Pinpoint the cell where the given text exists, returning its [X, Y] midpoint coordinate. 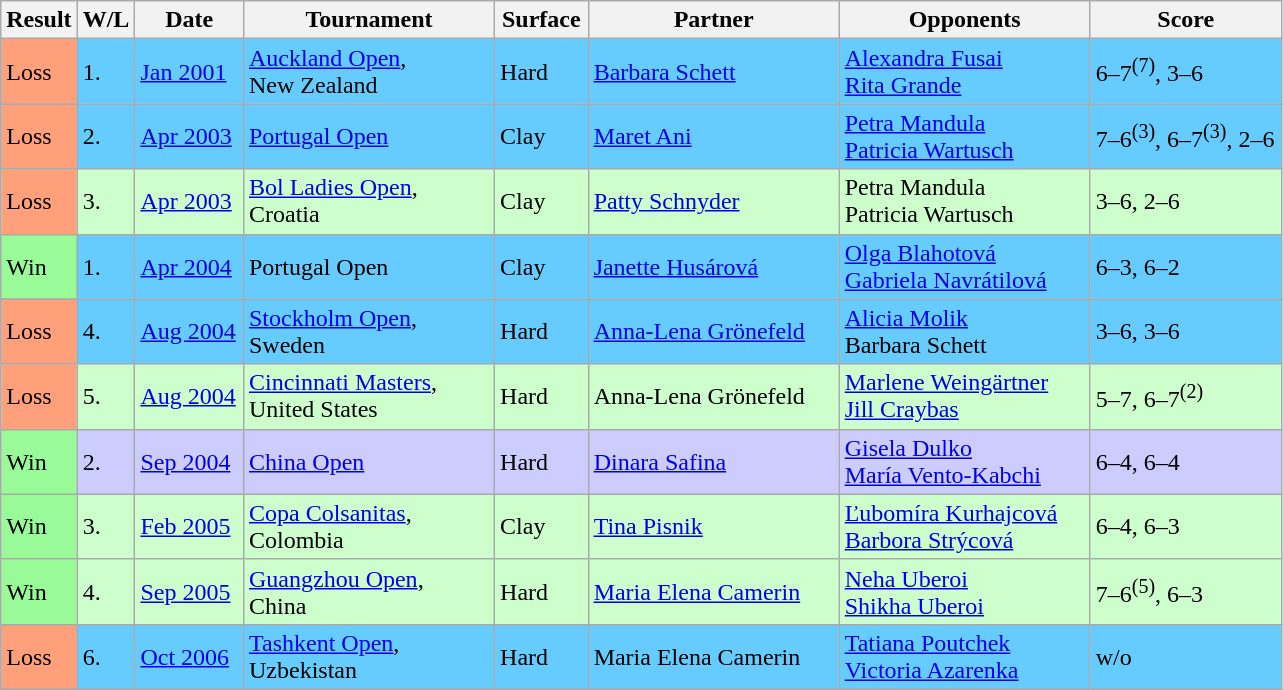
Sep 2005 [190, 592]
w/o [1186, 656]
Tashkent Open, Uzbekistan [368, 656]
Apr 2004 [190, 266]
6. [106, 656]
Partner [714, 20]
Guangzhou Open, China [368, 592]
Oct 2006 [190, 656]
Feb 2005 [190, 526]
W/L [106, 20]
Copa Colsanitas, Colombia [368, 526]
Tina Pisnik [714, 526]
Result [39, 20]
5–7, 6–7(2) [1186, 396]
Alexandra Fusai Rita Grande [964, 72]
Sep 2004 [190, 462]
Maret Ani [714, 136]
Bol Ladies Open, Croatia [368, 202]
Score [1186, 20]
Gisela Dulko María Vento-Kabchi [964, 462]
3–6, 3–6 [1186, 332]
Patty Schnyder [714, 202]
7–6(5), 6–3 [1186, 592]
Date [190, 20]
Ľubomíra Kurhajcová Barbora Strýcová [964, 526]
Olga Blahotová Gabriela Navrátilová [964, 266]
7–6(3), 6–7(3), 2–6 [1186, 136]
Barbara Schett [714, 72]
Surface [542, 20]
Jan 2001 [190, 72]
Janette Husárová [714, 266]
Tournament [368, 20]
3–6, 2–6 [1186, 202]
Dinara Safina [714, 462]
Cincinnati Masters, United States [368, 396]
5. [106, 396]
Auckland Open, New Zealand [368, 72]
Alicia Molik Barbara Schett [964, 332]
Stockholm Open, Sweden [368, 332]
6–7(7), 3–6 [1186, 72]
Tatiana Poutchek Victoria Azarenka [964, 656]
6–4, 6–4 [1186, 462]
6–3, 6–2 [1186, 266]
Opponents [964, 20]
Marlene Weingärtner Jill Craybas [964, 396]
China Open [368, 462]
Neha Uberoi Shikha Uberoi [964, 592]
6–4, 6–3 [1186, 526]
